Capture the cell that displays the provided text and extract its [X, Y] central coordinate. 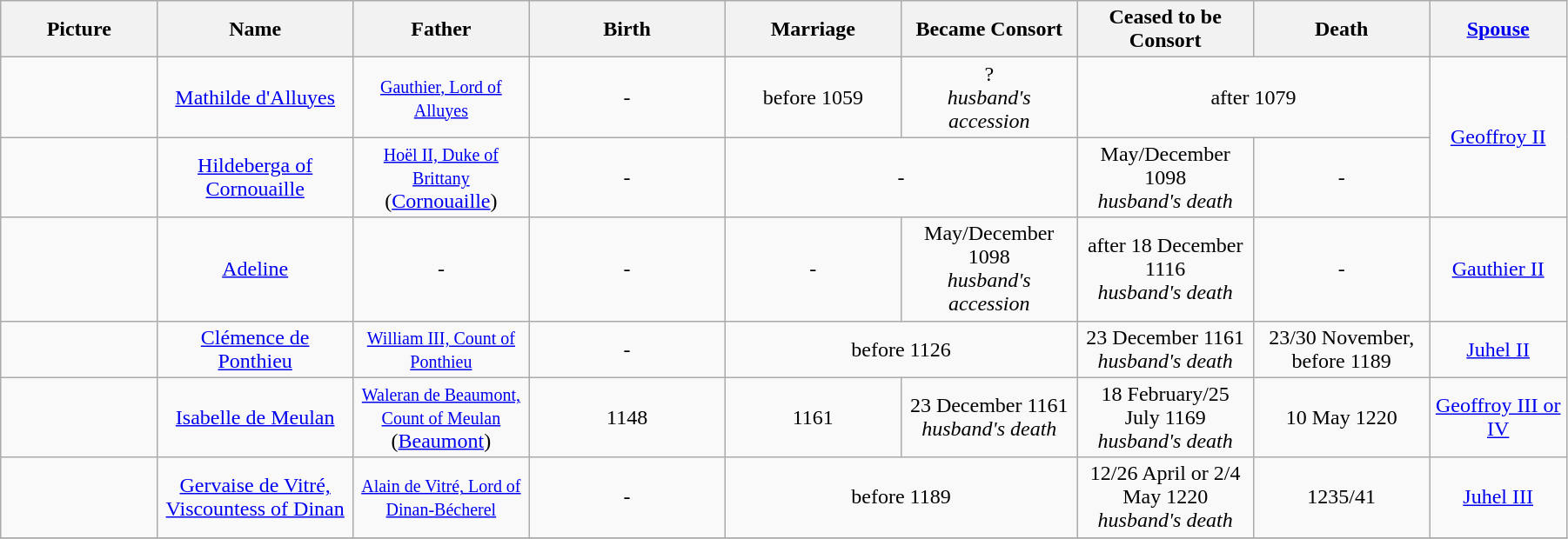
William III, Count of Ponthieu [441, 349]
Juhel II [1498, 349]
Marriage [813, 30]
Adeline [256, 269]
Hildeberga of Cornouaille [256, 177]
Waleran de Beaumont, Count of Meulan (Beaumont) [441, 417]
Juhel III [1498, 497]
Birth [627, 30]
12/26 April or 2/4 May 1220husband's death [1165, 497]
Name [256, 30]
Death [1341, 30]
Gervaise de Vitré, Viscountess of Dinan [256, 497]
after 18 December 1116husband's death [1165, 269]
Alain de Vitré, Lord of Dinan-Bécherel [441, 497]
Hoël II, Duke of Brittany (Cornouaille) [441, 177]
10 May 1220 [1341, 417]
before 1126 [901, 349]
after 1079 [1253, 97]
18 February/25 July 1169husband's death [1165, 417]
May/December 1098husband's accession [989, 269]
?husband's accession [989, 97]
23/30 November, before 1189 [1341, 349]
Gauthier II [1498, 269]
Spouse [1498, 30]
1148 [627, 417]
before 1059 [813, 97]
before 1189 [901, 497]
Geoffroy II [1498, 137]
Ceased to be Consort [1165, 30]
Isabelle de Meulan [256, 417]
Picture [79, 30]
Became Consort [989, 30]
1235/41 [1341, 497]
Clémence de Ponthieu [256, 349]
Geoffroy III or IV [1498, 417]
1161 [813, 417]
Father [441, 30]
May/December 1098husband's death [1165, 177]
Mathilde d'Alluyes [256, 97]
Gauthier, Lord of Alluyes [441, 97]
